From the cell containing the given text, extract its center point as [x, y] coordinate. 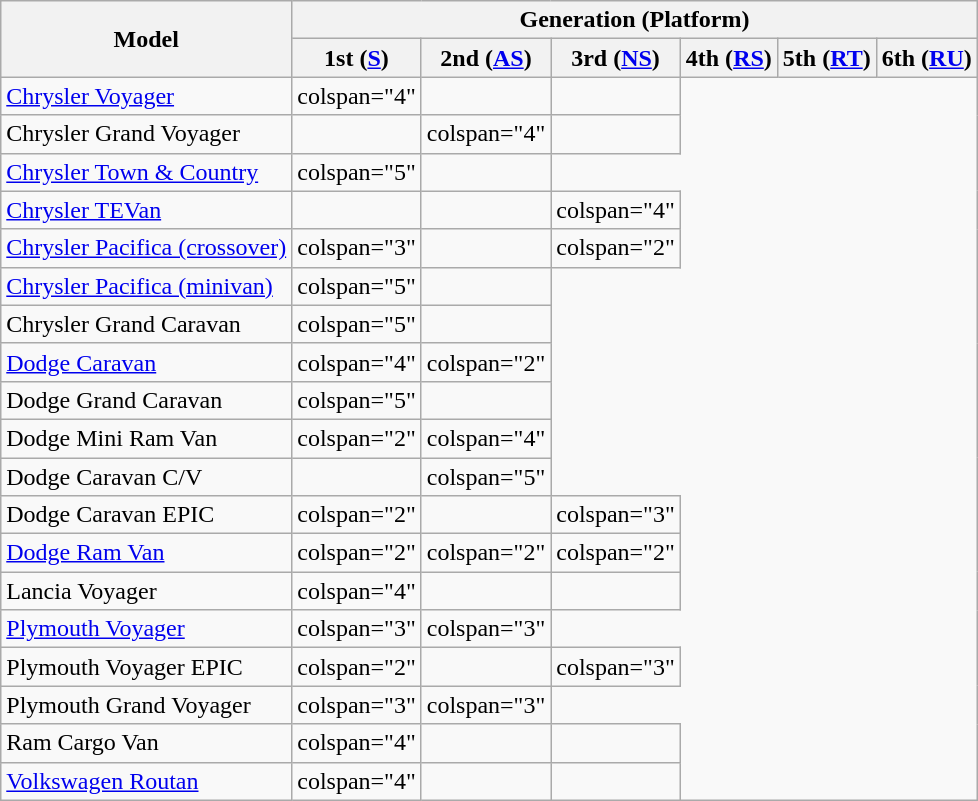
Dodge Ram Van [146, 553]
Chrysler Grand Voyager [146, 134]
Chrysler Pacifica (crossover) [146, 248]
Model [146, 39]
1st (S) [357, 58]
Lancia Voyager [146, 591]
6th (RU) [926, 58]
5th (RT) [826, 58]
Chrysler Pacifica (minivan) [146, 286]
Plymouth Voyager EPIC [146, 667]
Volkswagen Routan [146, 781]
3rd (NS) [616, 58]
Chrysler Voyager [146, 96]
Ram Cargo Van [146, 743]
Plymouth Voyager [146, 629]
Chrysler TEVan [146, 210]
Dodge Mini Ram Van [146, 438]
Plymouth Grand Voyager [146, 705]
Dodge Caravan C/V [146, 477]
Chrysler Town & Country [146, 172]
Dodge Grand Caravan [146, 400]
Generation (Platform) [635, 20]
Dodge Caravan EPIC [146, 515]
Chrysler Grand Caravan [146, 324]
4th (RS) [728, 58]
Dodge Caravan [146, 362]
2nd (AS) [486, 58]
